Pinpoint the cell where the given text exists, returning its (x, y) midpoint coordinate. 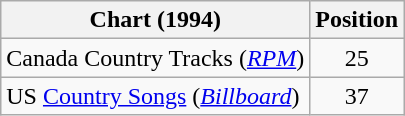
37 (357, 96)
25 (357, 58)
US Country Songs (Billboard) (156, 96)
Position (357, 20)
Canada Country Tracks (RPM) (156, 58)
Chart (1994) (156, 20)
